For the text-containing cell, return its midpoint in [X, Y] coordinate format. 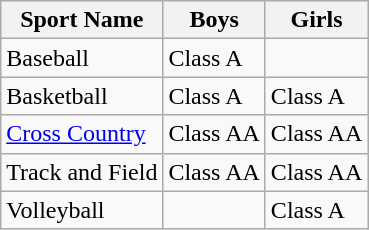
Volleyball [82, 210]
Track and Field [82, 172]
Girls [316, 20]
Baseball [82, 58]
Sport Name [82, 20]
Basketball [82, 96]
Cross Country [82, 134]
Boys [214, 20]
